Find where the given text appears and provide that cell's center as (X, Y) coordinate. 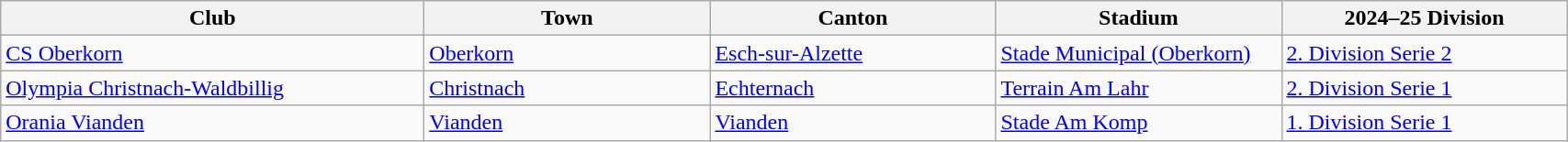
Club (213, 18)
Stadium (1139, 18)
CS Oberkorn (213, 53)
Stade Am Komp (1139, 123)
Stade Municipal (Oberkorn) (1139, 53)
Esch-sur-Alzette (852, 53)
2024–25 Division (1424, 18)
Echternach (852, 88)
Olympia Christnach-Waldbillig (213, 88)
Canton (852, 18)
Christnach (568, 88)
2. Division Serie 2 (1424, 53)
Orania Vianden (213, 123)
Oberkorn (568, 53)
1. Division Serie 1 (1424, 123)
Terrain Am Lahr (1139, 88)
Town (568, 18)
2. Division Serie 1 (1424, 88)
